Scan for the cell matching the given text and deliver its [x, y] coordinate at center. 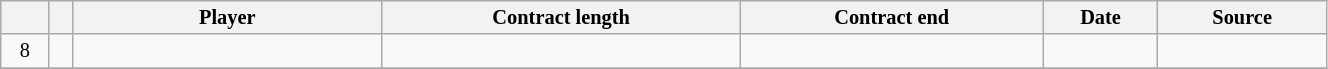
Contract end [892, 17]
Contract length [561, 17]
Date [1100, 17]
Player [227, 17]
Source [1242, 17]
8 [25, 51]
